Find where the given text appears and provide that cell's center as [x, y] coordinate. 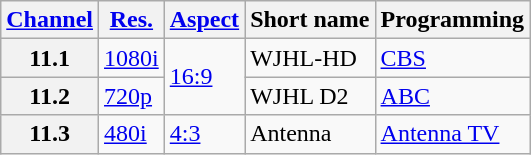
CBS [452, 58]
Channel [50, 20]
WJHL D2 [310, 96]
11.3 [50, 134]
Short name [310, 20]
16:9 [204, 77]
11.2 [50, 96]
Res. [132, 20]
ABC [452, 96]
4:3 [204, 134]
1080i [132, 58]
720p [132, 96]
Aspect [204, 20]
Antenna [310, 134]
WJHL-HD [310, 58]
11.1 [50, 58]
480i [132, 134]
Antenna TV [452, 134]
Programming [452, 20]
